Scan for the cell matching the given text and deliver its [X, Y] coordinate at center. 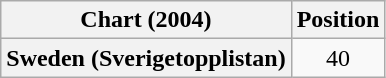
Sweden (Sverigetopplistan) [146, 58]
Position [338, 20]
Chart (2004) [146, 20]
40 [338, 58]
